Return the [X, Y] coordinate for the center point of the cell that contains the specified text.  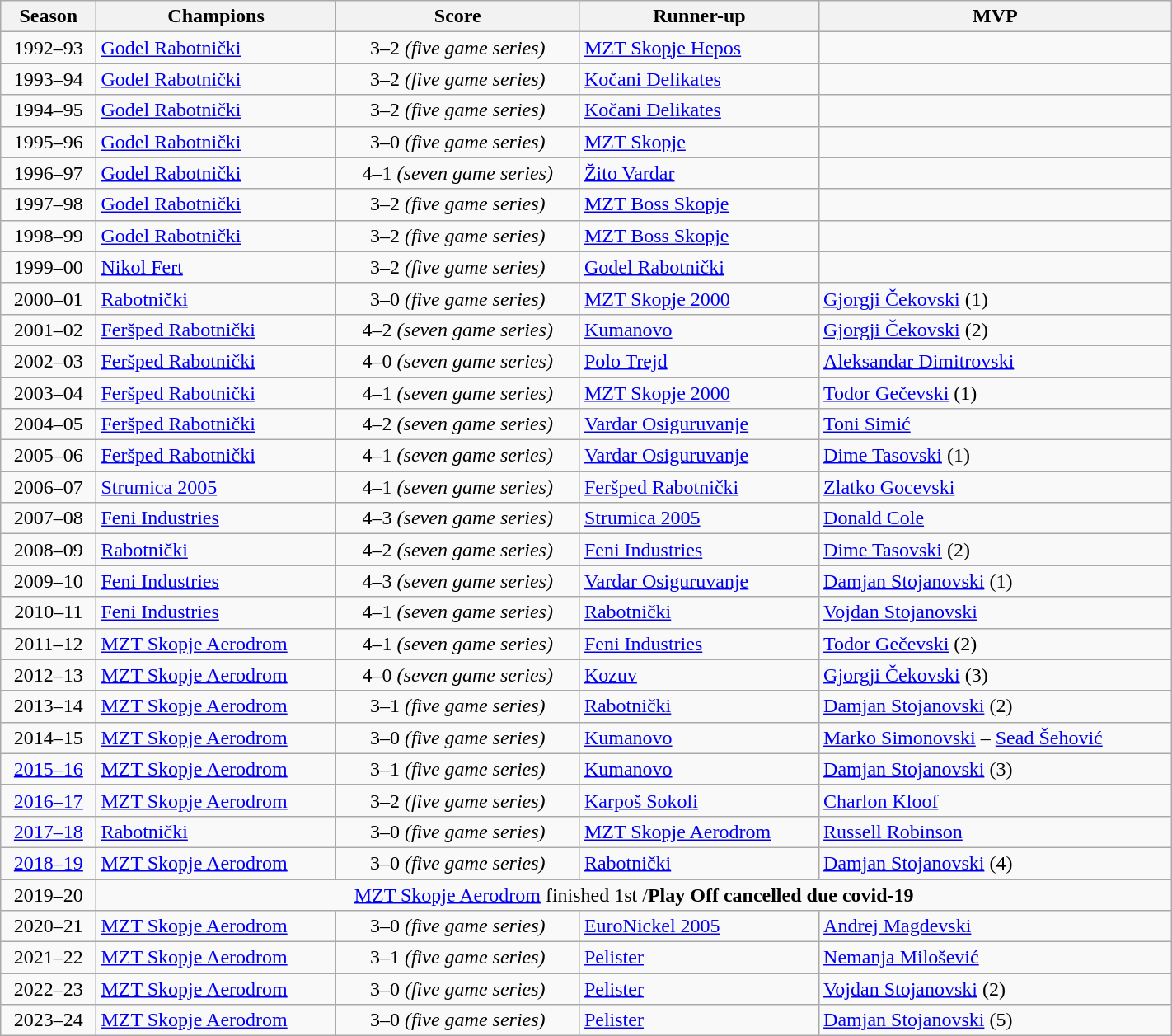
2003–04 [49, 393]
1996–97 [49, 173]
Vojdan Stojanovski (2) [996, 989]
MZT Skopje [699, 142]
1998–99 [49, 236]
2011–12 [49, 644]
2007–08 [49, 518]
Žito Vardar [699, 173]
Nikol Fert [216, 267]
EuroNickel 2005 [699, 926]
1997–98 [49, 204]
Damjan Stojanovski (3) [996, 769]
Dime Tasovski (1) [996, 456]
Aleksandar Dimitrovski [996, 361]
Andrej Magdevski [996, 926]
Damjan Stojanovski (5) [996, 1020]
Damjan Stojanovski (1) [996, 581]
Charlon Kloof [996, 800]
1994–95 [49, 110]
2004–05 [49, 424]
2005–06 [49, 456]
Gjorgji Čekovski (1) [996, 298]
Champions [216, 16]
Runner-up [699, 16]
Donald Cole [996, 518]
2015–16 [49, 769]
MZT Skopje Hepos [699, 48]
Damjan Stojanovski (2) [996, 706]
2014–15 [49, 738]
Karpoš Sokoli [699, 800]
2012–13 [49, 675]
MVP [996, 16]
2002–03 [49, 361]
2022–23 [49, 989]
1992–93 [49, 48]
2013–14 [49, 706]
2020–21 [49, 926]
Score [457, 16]
1995–96 [49, 142]
Kozuv [699, 675]
Polo Trejd [699, 361]
2023–24 [49, 1020]
Nemanja Milošević [996, 958]
Damjan Stojanovski (4) [996, 863]
Gjorgji Čekovski (2) [996, 330]
2008–09 [49, 550]
2010–11 [49, 612]
Season [49, 16]
Dime Tasovski (2) [996, 550]
Zlatko Gocevski [996, 487]
2018–19 [49, 863]
2000–01 [49, 298]
Vojdan Stojanovski [996, 612]
2021–22 [49, 958]
2001–02 [49, 330]
Toni Simić [996, 424]
1999–00 [49, 267]
Russell Robinson [996, 832]
2017–18 [49, 832]
Gjorgji Čekovski (3) [996, 675]
1993–94 [49, 79]
2016–17 [49, 800]
MZT Skopje Aerodrom finished 1st /Play Off cancelled due covid-19 [634, 894]
Marko Simonovski – Sead Šehović [996, 738]
2019–20 [49, 894]
2009–10 [49, 581]
Todor Gečevski (1) [996, 393]
Todor Gečevski (2) [996, 644]
2006–07 [49, 487]
